Find where the given text appears and provide that cell's center as (x, y) coordinate. 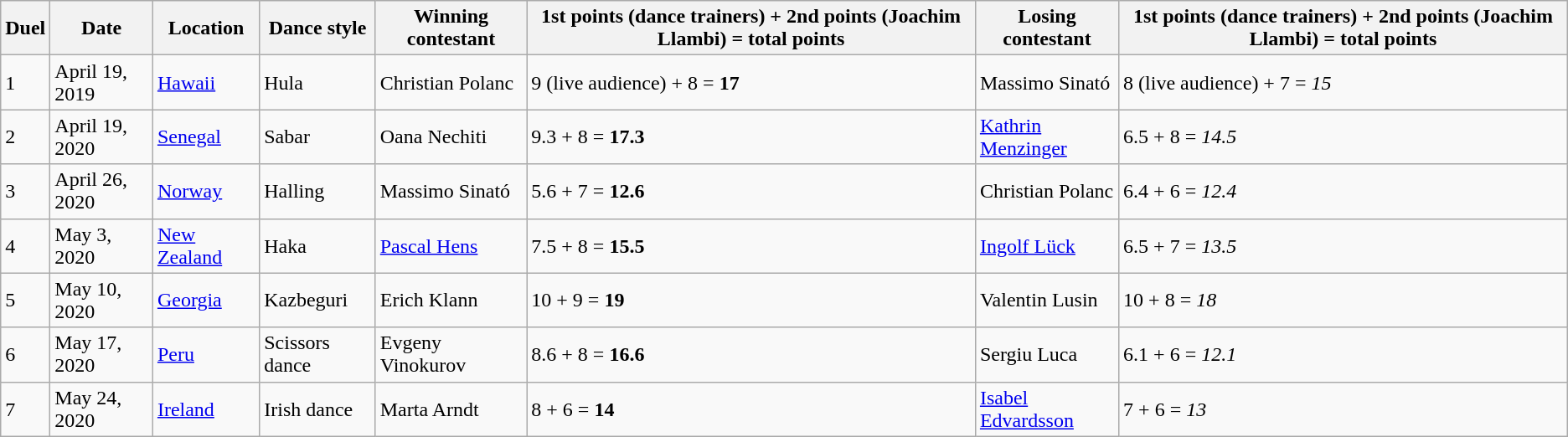
Oana Nechiti (451, 137)
8.6 + 8 = 16.6 (751, 355)
Isabel Edvardsson (1047, 409)
Sergiu Luca (1047, 355)
4 (25, 246)
Irish dance (318, 409)
6 (25, 355)
New Zealand (206, 246)
7.5 + 8 = 15.5 (751, 246)
9.3 + 8 = 17.3 (751, 137)
Peru (206, 355)
May 24, 2020 (102, 409)
Haka (318, 246)
April 19, 2019 (102, 82)
6.1 + 6 = 12.1 (1344, 355)
10 + 9 = 19 (751, 300)
Location (206, 28)
7 + 6 = 13 (1344, 409)
7 (25, 409)
8 + 6 = 14 (751, 409)
Winning contestant (451, 28)
Hula (318, 82)
May 10, 2020 (102, 300)
6.4 + 6 = 12.4 (1344, 191)
6.5 + 8 = 14.5 (1344, 137)
April 19, 2020 (102, 137)
Date (102, 28)
Sabar (318, 137)
Norway (206, 191)
Senegal (206, 137)
10 + 8 = 18 (1344, 300)
Duel (25, 28)
Ireland (206, 409)
Kathrin Menzinger (1047, 137)
Kazbeguri (318, 300)
Evgeny Vinokurov (451, 355)
Pascal Hens (451, 246)
Dance style (318, 28)
Scissors dance (318, 355)
5.6 + 7 = 12.6 (751, 191)
8 (live audience) + 7 = 15 (1344, 82)
Losing contestant (1047, 28)
Marta Arndt (451, 409)
9 (live audience) + 8 = 17 (751, 82)
1 (25, 82)
5 (25, 300)
Erich Klann (451, 300)
May 17, 2020 (102, 355)
Ingolf Lück (1047, 246)
6.5 + 7 = 13.5 (1344, 246)
May 3, 2020 (102, 246)
Halling (318, 191)
Valentin Lusin (1047, 300)
3 (25, 191)
Georgia (206, 300)
April 26, 2020 (102, 191)
2 (25, 137)
Hawaii (206, 82)
